Search for the cell housing the specified text and yield its (x, y) center coordinate. 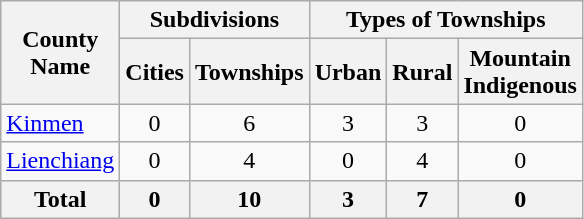
Kinmen (60, 123)
Townships (249, 72)
10 (249, 199)
Total (60, 199)
7 (422, 199)
Types of Townships (446, 20)
Urban (348, 72)
Lienchiang (60, 161)
Subdivisions (214, 20)
6 (249, 123)
CountyName (60, 52)
MountainIndigenous (520, 72)
Cities (155, 72)
Rural (422, 72)
